Capture the cell that displays the provided text and extract its [X, Y] central coordinate. 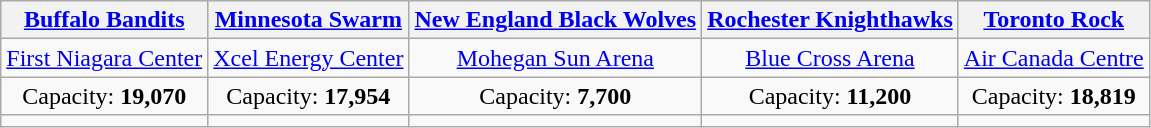
Capacity: 11,200 [830, 96]
Capacity: 18,819 [1054, 96]
Blue Cross Arena [830, 58]
First Niagara Center [104, 58]
Buffalo Bandits [104, 20]
Capacity: 17,954 [308, 96]
Capacity: 7,700 [556, 96]
Minnesota Swarm [308, 20]
Rochester Knighthawks [830, 20]
Toronto Rock [1054, 20]
Capacity: 19,070 [104, 96]
New England Black Wolves [556, 20]
Xcel Energy Center [308, 58]
Air Canada Centre [1054, 58]
Mohegan Sun Arena [556, 58]
